Provide the (x, y) coordinate of the cell's center where the given text is located.  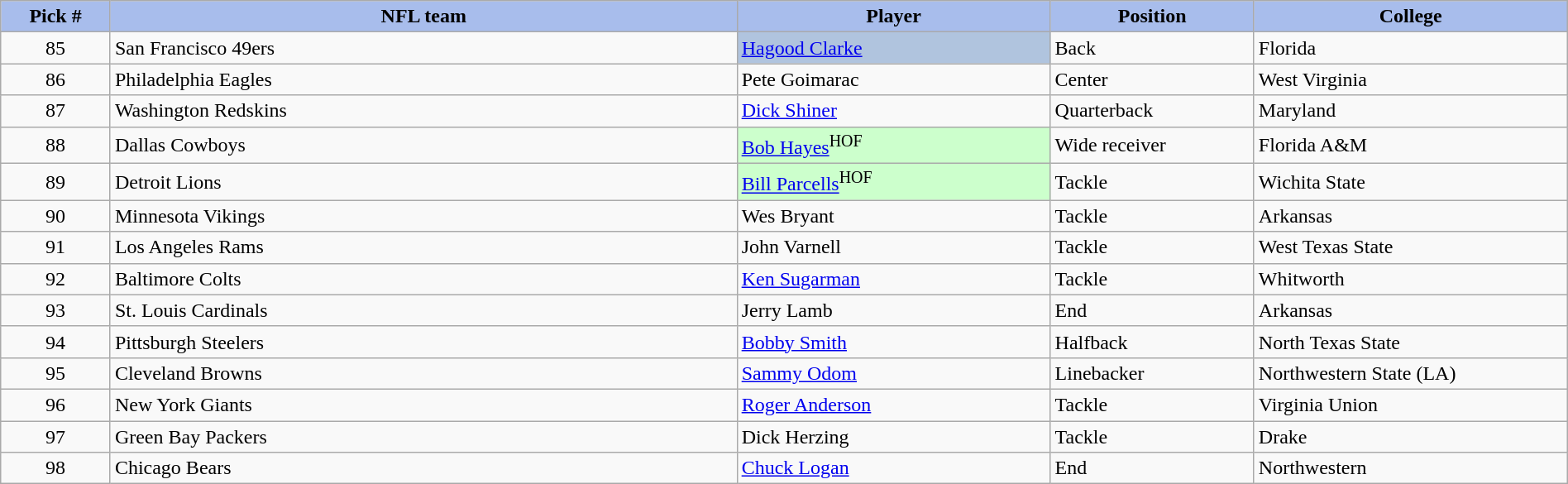
Center (1152, 79)
Chicago Bears (423, 468)
North Texas State (1411, 342)
Florida (1411, 48)
Bob HayesHOF (893, 146)
92 (56, 279)
Sammy Odom (893, 373)
Dallas Cowboys (423, 146)
Back (1152, 48)
Hagood Clarke (893, 48)
88 (56, 146)
Drake (1411, 437)
Player (893, 17)
97 (56, 437)
Pete Goimarac (893, 79)
91 (56, 247)
Minnesota Vikings (423, 216)
Northwestern State (LA) (1411, 373)
94 (56, 342)
John Varnell (893, 247)
87 (56, 111)
Florida A&M (1411, 146)
West Virginia (1411, 79)
Jerry Lamb (893, 310)
Halfback (1152, 342)
Wes Bryant (893, 216)
Position (1152, 17)
Detroit Lions (423, 182)
96 (56, 405)
Baltimore Colts (423, 279)
West Texas State (1411, 247)
Roger Anderson (893, 405)
San Francisco 49ers (423, 48)
Pick # (56, 17)
Green Bay Packers (423, 437)
90 (56, 216)
Bobby Smith (893, 342)
Philadelphia Eagles (423, 79)
Chuck Logan (893, 468)
Virginia Union (1411, 405)
Dick Herzing (893, 437)
Ken Sugarman (893, 279)
86 (56, 79)
Bill ParcellsHOF (893, 182)
Whitworth (1411, 279)
Washington Redskins (423, 111)
85 (56, 48)
Dick Shiner (893, 111)
Cleveland Browns (423, 373)
St. Louis Cardinals (423, 310)
89 (56, 182)
Pittsburgh Steelers (423, 342)
93 (56, 310)
Maryland (1411, 111)
95 (56, 373)
New York Giants (423, 405)
Northwestern (1411, 468)
Quarterback (1152, 111)
Wide receiver (1152, 146)
NFL team (423, 17)
Wichita State (1411, 182)
Linebacker (1152, 373)
98 (56, 468)
Los Angeles Rams (423, 247)
College (1411, 17)
